Capture the cell that displays the provided text and extract its (x, y) central coordinate. 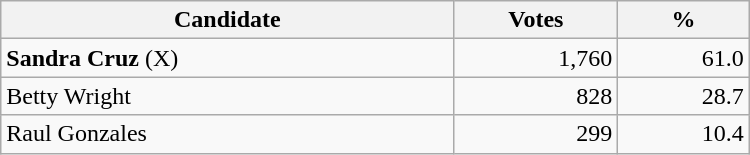
Betty Wright (228, 96)
10.4 (684, 134)
% (684, 20)
299 (536, 134)
Candidate (228, 20)
28.7 (684, 96)
61.0 (684, 58)
1,760 (536, 58)
Raul Gonzales (228, 134)
Sandra Cruz (X) (228, 58)
Votes (536, 20)
828 (536, 96)
